Capture the cell that displays the provided text and extract its (x, y) central coordinate. 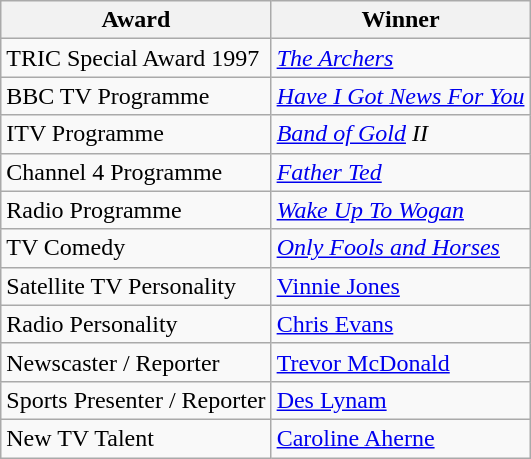
Have I Got News For You (400, 96)
Radio Personality (136, 324)
ITV Programme (136, 134)
Newscaster / Reporter (136, 362)
Father Ted (400, 172)
Trevor McDonald (400, 362)
TRIC Special Award 1997 (136, 58)
Channel 4 Programme (136, 172)
Winner (400, 20)
Only Fools and Horses (400, 248)
Satellite TV Personality (136, 286)
Des Lynam (400, 400)
Radio Programme (136, 210)
Caroline Aherne (400, 438)
Vinnie Jones (400, 286)
BBC TV Programme (136, 96)
New TV Talent (136, 438)
Band of Gold II (400, 134)
Wake Up To Wogan (400, 210)
Sports Presenter / Reporter (136, 400)
Chris Evans (400, 324)
The Archers (400, 58)
TV Comedy (136, 248)
Award (136, 20)
